Return the (x, y) coordinate for the center point of the cell that contains the specified text.  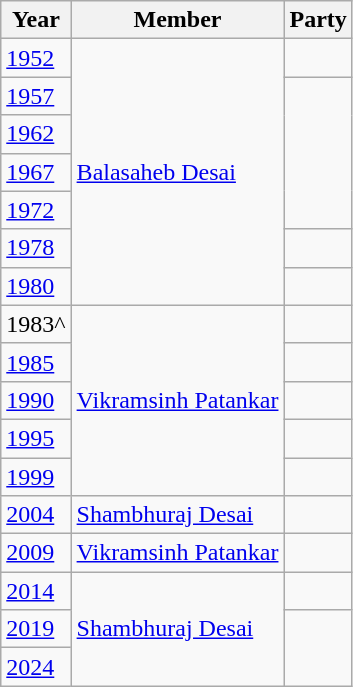
Party (318, 20)
1985 (36, 362)
1972 (36, 210)
2009 (36, 553)
1978 (36, 248)
1957 (36, 96)
Member (178, 20)
1967 (36, 172)
2024 (36, 667)
1990 (36, 400)
1962 (36, 134)
Year (36, 20)
Balasaheb Desai (178, 172)
1995 (36, 438)
2014 (36, 591)
2004 (36, 515)
1952 (36, 58)
2019 (36, 629)
1983^ (36, 324)
1980 (36, 286)
1999 (36, 477)
